From the cell containing the given text, extract its center point as (x, y) coordinate. 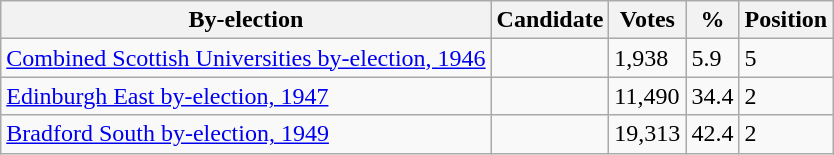
Votes (648, 20)
19,313 (648, 134)
% (712, 20)
11,490 (648, 96)
5.9 (712, 58)
Edinburgh East by-election, 1947 (246, 96)
Candidate (550, 20)
Position (786, 20)
5 (786, 58)
By-election (246, 20)
1,938 (648, 58)
Bradford South by-election, 1949 (246, 134)
Combined Scottish Universities by-election, 1946 (246, 58)
42.4 (712, 134)
34.4 (712, 96)
